Capture the cell that displays the provided text and extract its (x, y) central coordinate. 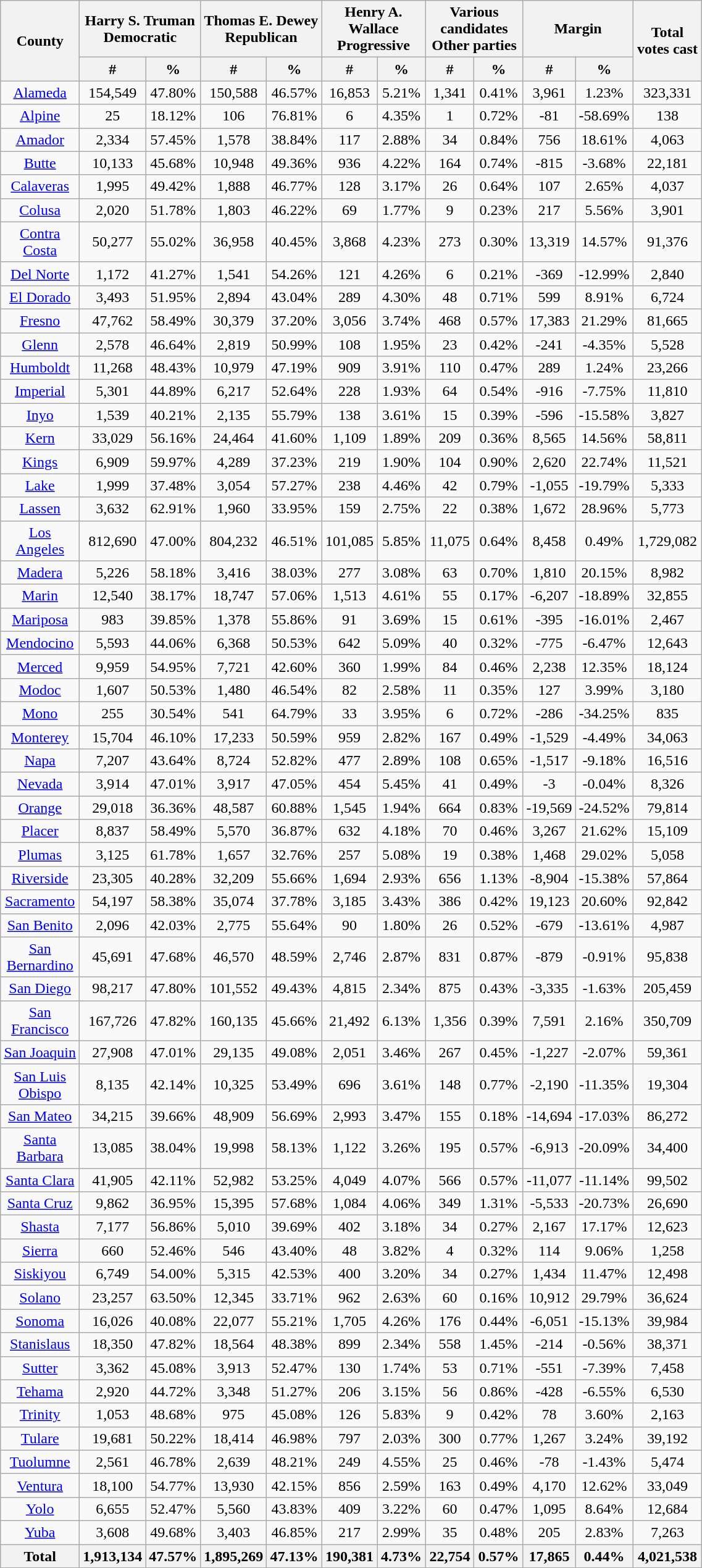
1,705 (349, 1321)
2,096 (112, 925)
1,607 (112, 690)
12.62% (604, 1485)
0.65% (499, 761)
3.08% (401, 572)
6,530 (667, 1391)
16,026 (112, 1321)
-16.01% (604, 619)
59,361 (667, 1052)
Santa Clara (40, 1180)
831 (449, 957)
32,209 (233, 878)
26,690 (667, 1204)
3,632 (112, 509)
2,578 (112, 344)
11 (449, 690)
Sonoma (40, 1321)
18,564 (233, 1344)
7,177 (112, 1227)
58.13% (294, 1147)
60.88% (294, 808)
45,691 (112, 957)
42.53% (294, 1274)
Tulare (40, 1438)
46.10% (173, 737)
39,984 (667, 1321)
-78 (549, 1462)
54.26% (294, 274)
0.41% (499, 93)
350,709 (667, 1020)
1,672 (549, 509)
2.03% (401, 1438)
8,565 (549, 438)
33.95% (294, 509)
29,018 (112, 808)
3,901 (667, 210)
49.43% (294, 989)
62.91% (173, 509)
3.15% (401, 1391)
29.79% (604, 1298)
50.22% (173, 1438)
Kings (40, 462)
58.18% (173, 572)
15,395 (233, 1204)
205 (549, 1532)
14.56% (604, 438)
-3,335 (549, 989)
664 (449, 808)
599 (549, 297)
Lassen (40, 509)
46.54% (294, 690)
Total votes cast (667, 41)
15,704 (112, 737)
Trinity (40, 1415)
76.81% (294, 116)
Napa (40, 761)
0.79% (499, 485)
-775 (549, 643)
-1,055 (549, 485)
37.20% (294, 321)
409 (349, 1509)
228 (349, 392)
9,862 (112, 1204)
5,226 (112, 572)
936 (349, 163)
1.90% (401, 462)
3,827 (667, 415)
Marin (40, 596)
0.87% (499, 957)
2,620 (549, 462)
-7.39% (604, 1368)
54,197 (112, 902)
29,135 (233, 1052)
101,085 (349, 541)
349 (449, 1204)
477 (349, 761)
County (40, 41)
18,124 (667, 666)
121 (349, 274)
4.23% (401, 242)
Fresno (40, 321)
22.74% (604, 462)
5,315 (233, 1274)
11,810 (667, 392)
47.00% (173, 541)
Del Norte (40, 274)
360 (349, 666)
Riverside (40, 878)
8.64% (604, 1509)
Colusa (40, 210)
454 (349, 784)
5,058 (667, 855)
-13.61% (604, 925)
-20.09% (604, 1147)
-17.03% (604, 1116)
52.64% (294, 392)
273 (449, 242)
558 (449, 1344)
-6,051 (549, 1321)
79,814 (667, 808)
48,909 (233, 1116)
0.18% (499, 1116)
4,037 (667, 187)
20.60% (604, 902)
78 (549, 1415)
33 (349, 713)
0.86% (499, 1391)
53 (449, 1368)
110 (449, 368)
1,053 (112, 1415)
56 (449, 1391)
983 (112, 619)
56.86% (173, 1227)
-1.63% (604, 989)
104 (449, 462)
11,075 (449, 541)
2.99% (401, 1532)
4,170 (549, 1485)
12,498 (667, 1274)
4.22% (401, 163)
2,993 (349, 1116)
Humboldt (40, 368)
4.46% (401, 485)
Calaveras (40, 187)
Alameda (40, 93)
23,266 (667, 368)
2,920 (112, 1391)
-19,569 (549, 808)
6.13% (401, 1020)
40.28% (173, 878)
1,095 (549, 1509)
6,909 (112, 462)
546 (233, 1251)
4,987 (667, 925)
5.21% (401, 93)
El Dorado (40, 297)
San Francisco (40, 1020)
50.99% (294, 344)
Modoc (40, 690)
-596 (549, 415)
4.55% (401, 1462)
1.95% (401, 344)
249 (349, 1462)
-6,207 (549, 596)
56.16% (173, 438)
1.31% (499, 1204)
5,593 (112, 643)
Various candidatesOther parties (474, 29)
Glenn (40, 344)
64 (449, 392)
3,913 (233, 1368)
50,277 (112, 242)
52.46% (173, 1251)
3,185 (349, 902)
-4.35% (604, 344)
1,888 (233, 187)
1,803 (233, 210)
37.23% (294, 462)
24,464 (233, 438)
52,982 (233, 1180)
-9.18% (604, 761)
3.91% (401, 368)
0.54% (499, 392)
1,109 (349, 438)
Siskiyou (40, 1274)
23,305 (112, 878)
55.79% (294, 415)
15,109 (667, 831)
8,135 (112, 1084)
17.17% (604, 1227)
1.93% (401, 392)
899 (349, 1344)
43.04% (294, 297)
18,100 (112, 1485)
176 (449, 1321)
7,207 (112, 761)
107 (549, 187)
1,267 (549, 1438)
-14,694 (549, 1116)
1,999 (112, 485)
46.22% (294, 210)
1,995 (112, 187)
-11.14% (604, 1180)
5.56% (604, 210)
50.59% (294, 737)
2,819 (233, 344)
Sierra (40, 1251)
468 (449, 321)
8,982 (667, 572)
64.79% (294, 713)
106 (233, 116)
48.59% (294, 957)
-0.04% (604, 784)
2.59% (401, 1485)
36.87% (294, 831)
3,125 (112, 855)
12,684 (667, 1509)
3,180 (667, 690)
0.83% (499, 808)
167 (449, 737)
Margin (578, 29)
875 (449, 989)
48.21% (294, 1462)
2.58% (401, 690)
3.18% (401, 1227)
58.38% (173, 902)
48.68% (173, 1415)
756 (549, 140)
48,587 (233, 808)
12,540 (112, 596)
8.91% (604, 297)
975 (233, 1415)
3,917 (233, 784)
Placer (40, 831)
42.60% (294, 666)
1,480 (233, 690)
-1.43% (604, 1462)
5.08% (401, 855)
19,123 (549, 902)
2,163 (667, 1415)
13,319 (549, 242)
10,912 (549, 1298)
8,326 (667, 784)
2.93% (401, 878)
4.18% (401, 831)
86,272 (667, 1116)
5,528 (667, 344)
San Joaquin (40, 1052)
5,773 (667, 509)
59.97% (173, 462)
812,690 (112, 541)
Thomas E. DeweyRepublican (261, 29)
3.74% (401, 321)
Butte (40, 163)
267 (449, 1052)
835 (667, 713)
Monterey (40, 737)
Sacramento (40, 902)
0.84% (499, 140)
43.83% (294, 1509)
4.30% (401, 297)
30,379 (233, 321)
12,623 (667, 1227)
55.21% (294, 1321)
18,414 (233, 1438)
San Diego (40, 989)
7,458 (667, 1368)
40.21% (173, 415)
400 (349, 1274)
San Bernardino (40, 957)
16,853 (349, 93)
2.88% (401, 140)
San Benito (40, 925)
126 (349, 1415)
6,217 (233, 392)
69 (349, 210)
3.47% (401, 1116)
23,257 (112, 1298)
-1,529 (549, 737)
38.84% (294, 140)
-18.89% (604, 596)
49.68% (173, 1532)
Henry A. WallaceProgressive (374, 29)
1.24% (604, 368)
2.89% (401, 761)
Inyo (40, 415)
21,492 (349, 1020)
5.45% (401, 784)
34,063 (667, 737)
1,378 (233, 619)
21.29% (604, 321)
47.13% (294, 1556)
0.30% (499, 242)
30.54% (173, 713)
58,811 (667, 438)
164 (449, 163)
48.43% (173, 368)
70 (449, 831)
90 (349, 925)
-679 (549, 925)
-551 (549, 1368)
47.05% (294, 784)
2,561 (112, 1462)
53.49% (294, 1084)
45.66% (294, 1020)
46.78% (173, 1462)
238 (349, 485)
-0.91% (604, 957)
-369 (549, 274)
-0.56% (604, 1344)
6,749 (112, 1274)
12.35% (604, 666)
4.73% (401, 1556)
5,333 (667, 485)
-6,913 (549, 1147)
3.95% (401, 713)
3,961 (549, 93)
-4.49% (604, 737)
3,608 (112, 1532)
1,258 (667, 1251)
3.17% (401, 187)
128 (349, 187)
1.94% (401, 808)
32.76% (294, 855)
2,051 (349, 1052)
Alpine (40, 116)
1,545 (349, 808)
1.13% (499, 878)
804,232 (233, 541)
277 (349, 572)
5,560 (233, 1509)
3.24% (604, 1438)
95,838 (667, 957)
51.78% (173, 210)
541 (233, 713)
44.72% (173, 1391)
8,724 (233, 761)
27,908 (112, 1052)
38,371 (667, 1344)
55.64% (294, 925)
-6.55% (604, 1391)
41.60% (294, 438)
2.65% (604, 187)
55.66% (294, 878)
-20.73% (604, 1204)
7,263 (667, 1532)
Nevada (40, 784)
909 (349, 368)
632 (349, 831)
55 (449, 596)
19,681 (112, 1438)
46.57% (294, 93)
660 (112, 1251)
1,356 (449, 1020)
-58.69% (604, 116)
-3 (549, 784)
150,588 (233, 93)
5.09% (401, 643)
962 (349, 1298)
46,570 (233, 957)
0.23% (499, 210)
18,350 (112, 1344)
656 (449, 878)
35,074 (233, 902)
959 (349, 737)
1,122 (349, 1147)
-879 (549, 957)
-815 (549, 163)
0.35% (499, 690)
Imperial (40, 392)
0.61% (499, 619)
-11,077 (549, 1180)
11,521 (667, 462)
4.61% (401, 596)
154,549 (112, 93)
-2,190 (549, 1084)
386 (449, 902)
36,624 (667, 1298)
1,913,134 (112, 1556)
Tuolumne (40, 1462)
49.42% (173, 187)
209 (449, 438)
-15.38% (604, 878)
3,403 (233, 1532)
Plumas (40, 855)
2,135 (233, 415)
61.78% (173, 855)
155 (449, 1116)
1,694 (349, 878)
22 (449, 509)
7,721 (233, 666)
63 (449, 572)
-8,904 (549, 878)
-15.13% (604, 1321)
Madera (40, 572)
2,238 (549, 666)
4.07% (401, 1180)
1.89% (401, 438)
-214 (549, 1344)
Mendocino (40, 643)
36,958 (233, 242)
Tehama (40, 1391)
Santa Barbara (40, 1147)
5.83% (401, 1415)
1,578 (233, 140)
1.99% (401, 666)
19,304 (667, 1084)
1 (449, 116)
38.17% (173, 596)
40.08% (173, 1321)
44.06% (173, 643)
1,341 (449, 93)
Solano (40, 1298)
34,215 (112, 1116)
1,434 (549, 1274)
81,665 (667, 321)
127 (549, 690)
2.87% (401, 957)
696 (349, 1084)
1,541 (233, 274)
-916 (549, 392)
57.45% (173, 140)
6,368 (233, 643)
14.57% (604, 242)
10,133 (112, 163)
6,724 (667, 297)
54.77% (173, 1485)
255 (112, 713)
190,381 (349, 1556)
37.48% (173, 485)
0.74% (499, 163)
40.45% (294, 242)
3,416 (233, 572)
39.66% (173, 1116)
160,135 (233, 1020)
3,348 (233, 1391)
5,301 (112, 392)
47.57% (173, 1556)
2.82% (401, 737)
1,539 (112, 415)
34,400 (667, 1147)
-395 (549, 619)
Ventura (40, 1485)
99,502 (667, 1180)
856 (349, 1485)
Total (40, 1556)
49.36% (294, 163)
32,855 (667, 596)
57.06% (294, 596)
46.51% (294, 541)
2,467 (667, 619)
53.25% (294, 1180)
101,552 (233, 989)
41,905 (112, 1180)
10,325 (233, 1084)
37.78% (294, 902)
159 (349, 509)
2.63% (401, 1298)
63.50% (173, 1298)
Santa Cruz (40, 1204)
3.99% (604, 690)
206 (349, 1391)
38.04% (173, 1147)
219 (349, 462)
-12.99% (604, 274)
6,655 (112, 1509)
402 (349, 1227)
21.62% (604, 831)
46.64% (173, 344)
33.71% (294, 1298)
29.02% (604, 855)
Amador (40, 140)
22,181 (667, 163)
-286 (549, 713)
3,267 (549, 831)
0.90% (499, 462)
47,762 (112, 321)
33,049 (667, 1485)
11,268 (112, 368)
12,345 (233, 1298)
-428 (549, 1391)
Los Angeles (40, 541)
4.06% (401, 1204)
Shasta (40, 1227)
2,894 (233, 297)
35 (449, 1532)
42.15% (294, 1485)
4.35% (401, 116)
-2.07% (604, 1052)
5,474 (667, 1462)
48.38% (294, 1344)
18,747 (233, 596)
22,754 (449, 1556)
7,591 (549, 1020)
1.45% (499, 1344)
1.23% (604, 93)
46.85% (294, 1532)
0.45% (499, 1052)
28.96% (604, 509)
-1,227 (549, 1052)
3.22% (401, 1509)
4,063 (667, 140)
566 (449, 1180)
130 (349, 1368)
9,959 (112, 666)
Orange (40, 808)
1,895,269 (233, 1556)
1,960 (233, 509)
2,334 (112, 140)
-34.25% (604, 713)
12,643 (667, 643)
8,837 (112, 831)
5,010 (233, 1227)
17,233 (233, 737)
2.75% (401, 509)
3.60% (604, 1415)
Yuba (40, 1532)
52.82% (294, 761)
257 (349, 855)
42.11% (173, 1180)
0.16% (499, 1298)
2,840 (667, 274)
3.20% (401, 1274)
16,516 (667, 761)
13,930 (233, 1485)
39,192 (667, 1438)
84 (449, 666)
18.12% (173, 116)
2.83% (604, 1532)
19,998 (233, 1147)
19 (449, 855)
4 (449, 1251)
1,513 (349, 596)
42.14% (173, 1084)
39.69% (294, 1227)
46.77% (294, 187)
22,077 (233, 1321)
11.47% (604, 1274)
4,289 (233, 462)
-11.35% (604, 1084)
55.86% (294, 619)
33,029 (112, 438)
2,167 (549, 1227)
23 (449, 344)
2.16% (604, 1020)
Contra Costa (40, 242)
1,084 (349, 1204)
57.27% (294, 485)
42.03% (173, 925)
San Mateo (40, 1116)
205,459 (667, 989)
54.00% (173, 1274)
117 (349, 140)
114 (549, 1251)
92,842 (667, 902)
-19.79% (604, 485)
44.89% (173, 392)
55.02% (173, 242)
4,049 (349, 1180)
642 (349, 643)
47.68% (173, 957)
3,914 (112, 784)
41.27% (173, 274)
Kern (40, 438)
4,815 (349, 989)
3.82% (401, 1251)
1,468 (549, 855)
57,864 (667, 878)
56.69% (294, 1116)
17,865 (549, 1556)
0.36% (499, 438)
5.85% (401, 541)
0.70% (499, 572)
797 (349, 1438)
148 (449, 1084)
49.08% (294, 1052)
20.15% (604, 572)
-6.47% (604, 643)
-7.75% (604, 392)
36.95% (173, 1204)
10,979 (233, 368)
-241 (549, 344)
1,810 (549, 572)
3.26% (401, 1147)
2,020 (112, 210)
Mariposa (40, 619)
5,570 (233, 831)
2,639 (233, 1462)
0.21% (499, 274)
-3.68% (604, 163)
-15.58% (604, 415)
51.27% (294, 1391)
1,657 (233, 855)
Mono (40, 713)
0.52% (499, 925)
3,056 (349, 321)
0.17% (499, 596)
163 (449, 1485)
3.43% (401, 902)
3,362 (112, 1368)
18.61% (604, 140)
-81 (549, 116)
1.80% (401, 925)
57.68% (294, 1204)
17,383 (549, 321)
46.98% (294, 1438)
1.77% (401, 210)
3,493 (112, 297)
Harry S. TrumanDemocratic (140, 29)
3.69% (401, 619)
0.48% (499, 1532)
Lake (40, 485)
Merced (40, 666)
43.40% (294, 1251)
Stanislaus (40, 1344)
9.06% (604, 1251)
8,458 (549, 541)
1,729,082 (667, 541)
San Luis Obispo (40, 1084)
10,948 (233, 163)
0.43% (499, 989)
195 (449, 1147)
54.95% (173, 666)
-1,517 (549, 761)
91 (349, 619)
42 (449, 485)
40 (449, 643)
45.68% (173, 163)
300 (449, 1438)
82 (349, 690)
167,726 (112, 1020)
98,217 (112, 989)
51.95% (173, 297)
2,746 (349, 957)
3,868 (349, 242)
4,021,538 (667, 1556)
2,775 (233, 925)
36.36% (173, 808)
3,054 (233, 485)
Yolo (40, 1509)
39.85% (173, 619)
-5,533 (549, 1204)
43.64% (173, 761)
13,085 (112, 1147)
47.19% (294, 368)
-24.52% (604, 808)
41 (449, 784)
91,376 (667, 242)
Sutter (40, 1368)
3.46% (401, 1052)
38.03% (294, 572)
1.74% (401, 1368)
323,331 (667, 93)
1,172 (112, 274)
